Find where the given text appears and provide that cell's center as (x, y) coordinate. 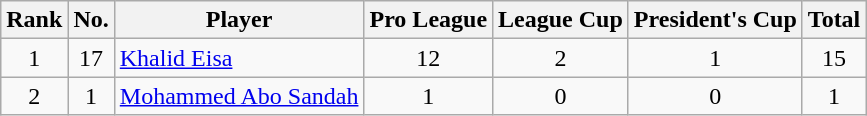
Total (834, 20)
No. (91, 20)
Rank (34, 20)
Mohammed Abo Sandah (239, 96)
15 (834, 58)
Pro League (428, 20)
17 (91, 58)
President's Cup (715, 20)
12 (428, 58)
Khalid Eisa (239, 58)
Player (239, 20)
League Cup (561, 20)
